Provide the (x, y) coordinate of the cell's center where the given text is located.  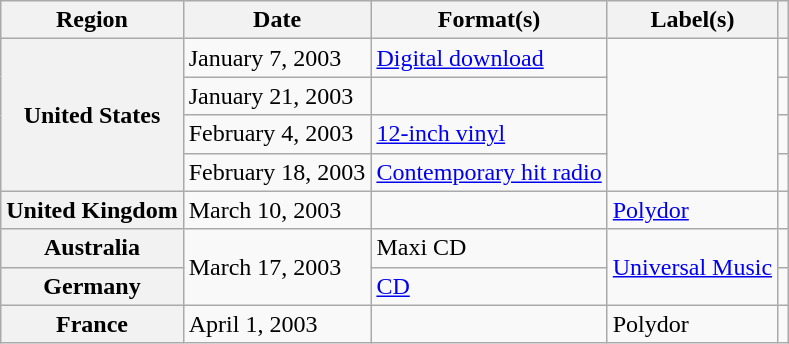
Format(s) (489, 20)
Digital download (489, 58)
United Kingdom (92, 210)
CD (489, 286)
France (92, 324)
Contemporary hit radio (489, 172)
March 10, 2003 (277, 210)
February 18, 2003 (277, 172)
April 1, 2003 (277, 324)
Region (92, 20)
Germany (92, 286)
Maxi CD (489, 248)
February 4, 2003 (277, 134)
Label(s) (692, 20)
United States (92, 115)
Australia (92, 248)
Universal Music (692, 267)
12-inch vinyl (489, 134)
Date (277, 20)
January 7, 2003 (277, 58)
January 21, 2003 (277, 96)
March 17, 2003 (277, 267)
